Determine the (X, Y) coordinate at the center of the cell enclosing the given text.  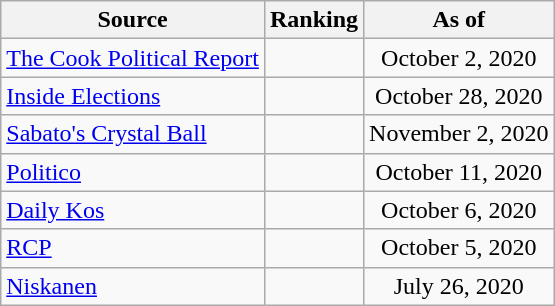
RCP (133, 248)
Niskanen (133, 286)
The Cook Political Report (133, 58)
Ranking (314, 20)
October 2, 2020 (459, 58)
Sabato's Crystal Ball (133, 134)
Inside Elections (133, 96)
November 2, 2020 (459, 134)
As of (459, 20)
October 6, 2020 (459, 210)
Source (133, 20)
Daily Kos (133, 210)
October 28, 2020 (459, 96)
October 11, 2020 (459, 172)
October 5, 2020 (459, 248)
July 26, 2020 (459, 286)
Politico (133, 172)
